Determine the [x, y] coordinate at the center of the cell enclosing the given text.  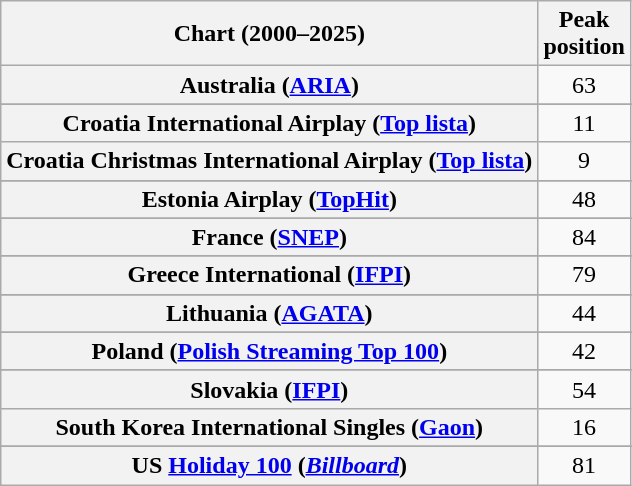
Chart (2000–2025) [270, 34]
81 [584, 465]
44 [584, 313]
Slovakia (IFPI) [270, 389]
Greece International (IFPI) [270, 275]
Estonia Airplay (TopHit) [270, 199]
Lithuania (AGATA) [270, 313]
Croatia Christmas International Airplay (Top lista) [270, 161]
16 [584, 427]
54 [584, 389]
Peakposition [584, 34]
11 [584, 123]
48 [584, 199]
France (SNEP) [270, 237]
US Holiday 100 (Billboard) [270, 465]
84 [584, 237]
79 [584, 275]
42 [584, 351]
Australia (ARIA) [270, 85]
Croatia International Airplay (Top lista) [270, 123]
9 [584, 161]
63 [584, 85]
Poland (Polish Streaming Top 100) [270, 351]
South Korea International Singles (Gaon) [270, 427]
